Search for the cell housing the specified text and yield its (X, Y) center coordinate. 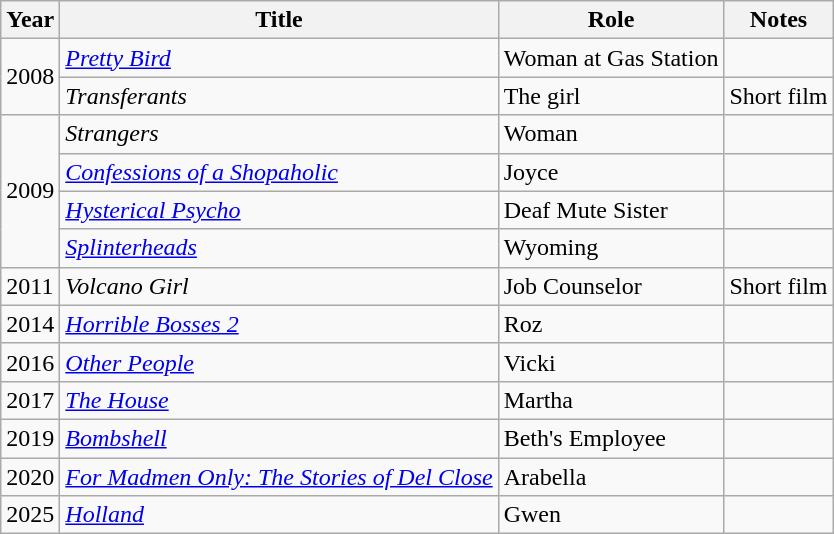
Splinterheads (279, 248)
Strangers (279, 134)
Hysterical Psycho (279, 210)
Roz (611, 324)
2017 (30, 400)
Job Counselor (611, 286)
The House (279, 400)
Transferants (279, 96)
Bombshell (279, 438)
Horrible Bosses 2 (279, 324)
Notes (778, 20)
Woman at Gas Station (611, 58)
Joyce (611, 172)
Beth's Employee (611, 438)
Gwen (611, 515)
2016 (30, 362)
2019 (30, 438)
Title (279, 20)
For Madmen Only: The Stories of Del Close (279, 477)
Arabella (611, 477)
Woman (611, 134)
Pretty Bird (279, 58)
2014 (30, 324)
Holland (279, 515)
Volcano Girl (279, 286)
2011 (30, 286)
2008 (30, 77)
Martha (611, 400)
Deaf Mute Sister (611, 210)
Year (30, 20)
Other People (279, 362)
Wyoming (611, 248)
2009 (30, 191)
2025 (30, 515)
Confessions of a Shopaholic (279, 172)
Role (611, 20)
2020 (30, 477)
Vicki (611, 362)
The girl (611, 96)
